Pinpoint the cell where the given text exists, returning its [X, Y] midpoint coordinate. 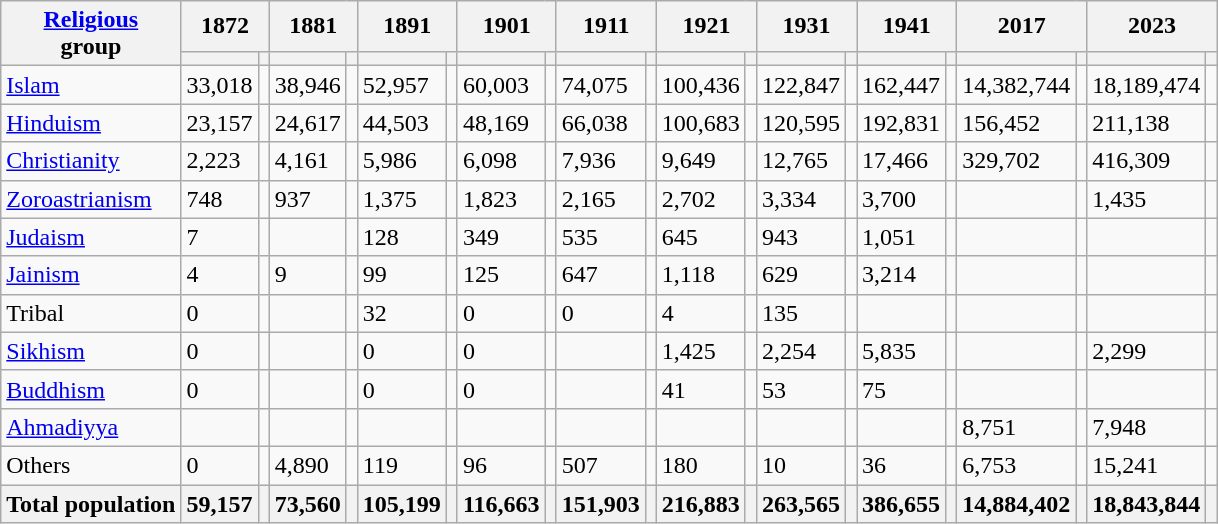
18,843,844 [1146, 503]
Others [91, 465]
211,138 [1146, 123]
44,503 [402, 123]
535 [600, 237]
2,223 [220, 161]
Buddhism [91, 389]
5,986 [402, 161]
1,051 [902, 237]
3,214 [902, 275]
128 [402, 237]
5,835 [902, 351]
Zoroastrianism [91, 199]
66,038 [600, 123]
1931 [806, 26]
53 [800, 389]
156,452 [1016, 123]
1872 [225, 26]
629 [800, 275]
100,683 [700, 123]
416,309 [1146, 161]
Jainism [91, 275]
12,765 [800, 161]
Ahmadiyya [91, 427]
122,847 [800, 85]
60,003 [501, 85]
120,595 [800, 123]
23,157 [220, 123]
125 [501, 275]
Total population [91, 503]
74,075 [600, 85]
151,903 [600, 503]
1881 [313, 26]
216,883 [700, 503]
1891 [407, 26]
14,884,402 [1016, 503]
162,447 [902, 85]
386,655 [902, 503]
24,617 [308, 123]
100,436 [700, 85]
1941 [907, 26]
263,565 [800, 503]
329,702 [1016, 161]
645 [700, 237]
1921 [706, 26]
7 [220, 237]
4,161 [308, 161]
3,700 [902, 199]
2017 [1022, 26]
2023 [1152, 26]
Judaism [91, 237]
38,946 [308, 85]
2,702 [700, 199]
10 [800, 465]
9,649 [700, 161]
8,751 [1016, 427]
32 [402, 313]
105,199 [402, 503]
96 [501, 465]
2,254 [800, 351]
647 [600, 275]
Religiousgroup [91, 34]
349 [501, 237]
Islam [91, 85]
3,334 [800, 199]
1901 [506, 26]
1,375 [402, 199]
52,957 [402, 85]
2,299 [1146, 351]
192,831 [902, 123]
1,435 [1146, 199]
18,189,474 [1146, 85]
59,157 [220, 503]
6,753 [1016, 465]
73,560 [308, 503]
1911 [606, 26]
33,018 [220, 85]
135 [800, 313]
748 [220, 199]
937 [308, 199]
Tribal [91, 313]
2,165 [600, 199]
17,466 [902, 161]
180 [700, 465]
Christianity [91, 161]
48,169 [501, 123]
1,118 [700, 275]
9 [308, 275]
119 [402, 465]
7,948 [1146, 427]
7,936 [600, 161]
15,241 [1146, 465]
14,382,744 [1016, 85]
75 [902, 389]
1,425 [700, 351]
6,098 [501, 161]
1,823 [501, 199]
Sikhism [91, 351]
99 [402, 275]
116,663 [501, 503]
4,890 [308, 465]
Hinduism [91, 123]
36 [902, 465]
507 [600, 465]
943 [800, 237]
41 [700, 389]
